From the cell containing the given text, extract its center point as (x, y) coordinate. 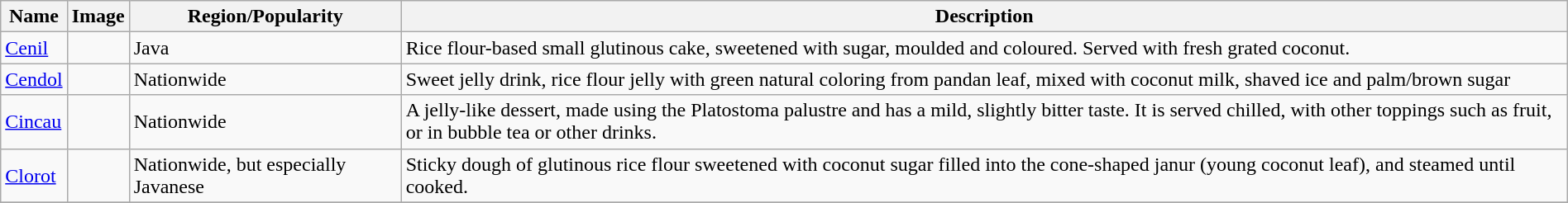
Cenil (34, 48)
Cendol (34, 79)
Clorot (34, 175)
Region/Popularity (265, 17)
Sweet jelly drink, rice flour jelly with green natural coloring from pandan leaf, mixed with coconut milk, shaved ice and palm/brown sugar (984, 79)
Sticky dough of glutinous rice flour sweetened with coconut sugar filled into the cone-shaped janur (young coconut leaf), and steamed until cooked. (984, 175)
Image (98, 17)
Description (984, 17)
Cincau (34, 122)
Name (34, 17)
Nationwide, but especially Javanese (265, 175)
Java (265, 48)
Rice flour-based small glutinous cake, sweetened with sugar, moulded and coloured. Served with fresh grated coconut. (984, 48)
